Extract the [x, y] coordinate from the center of the cell holding the provided text.  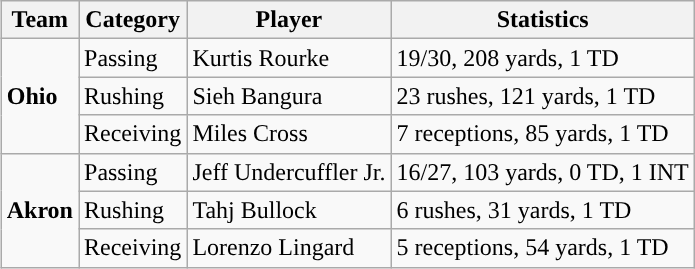
Statistics [542, 20]
Miles Cross [289, 134]
Ohio [40, 96]
Tahj Bullock [289, 210]
Akron [40, 210]
6 rushes, 31 yards, 1 TD [542, 210]
5 receptions, 54 yards, 1 TD [542, 248]
Kurtis Rourke [289, 58]
Player [289, 20]
16/27, 103 yards, 0 TD, 1 INT [542, 172]
Category [132, 20]
7 receptions, 85 yards, 1 TD [542, 134]
Jeff Undercuffler Jr. [289, 172]
Team [40, 20]
Lorenzo Lingard [289, 248]
Sieh Bangura [289, 96]
19/30, 208 yards, 1 TD [542, 58]
23 rushes, 121 yards, 1 TD [542, 96]
